Search for the cell housing the specified text and yield its (x, y) center coordinate. 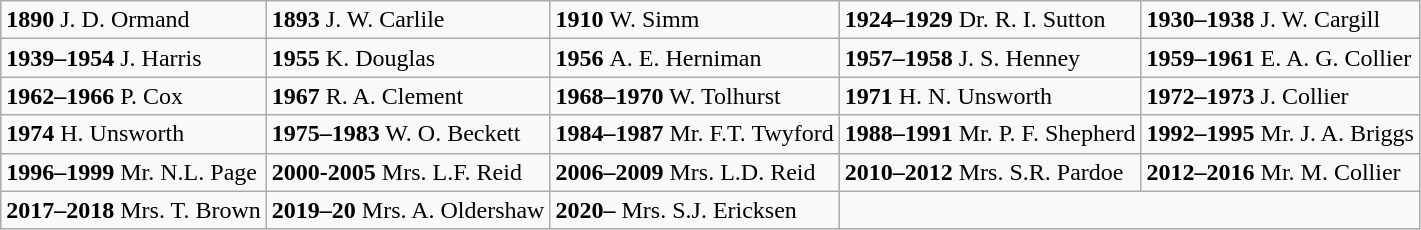
2010–2012 Mrs. S.R. Pardoe (990, 172)
2017–2018 Mrs. T. Brown (134, 210)
1930–1938 J. W. Cargill (1280, 20)
1975–1983 W. O. Beckett (408, 134)
1957–1958 J. S. Henney (990, 58)
1924–1929 Dr. R. I. Sutton (990, 20)
1967 R. A. Clement (408, 96)
2012–2016 Mr. M. Collier (1280, 172)
1968–1970 W. Tolhurst (694, 96)
1988–1991 Mr. P. F. Shepherd (990, 134)
1955 K. Douglas (408, 58)
1890 J. D. Ormand (134, 20)
2019–20 Mrs. A. Oldershaw (408, 210)
2000-2005 Mrs. L.F. Reid (408, 172)
1974 H. Unsworth (134, 134)
1971 H. N. Unsworth (990, 96)
1984–1987 Mr. F.T. Twyford (694, 134)
1996–1999 Mr. N.L. Page (134, 172)
1939–1954 J. Harris (134, 58)
2020– Mrs. S.J. Ericksen (694, 210)
1910 W. Simm (694, 20)
1893 J. W. Carlile (408, 20)
1959–1961 E. A. G. Collier (1280, 58)
1972–1973 J. Collier (1280, 96)
1992–1995 Mr. J. A. Briggs (1280, 134)
1962–1966 P. Cox (134, 96)
1956 A. E. Herniman (694, 58)
2006–2009 Mrs. L.D. Reid (694, 172)
